Locate the cell with the specified text and output its (x, y) center coordinate. 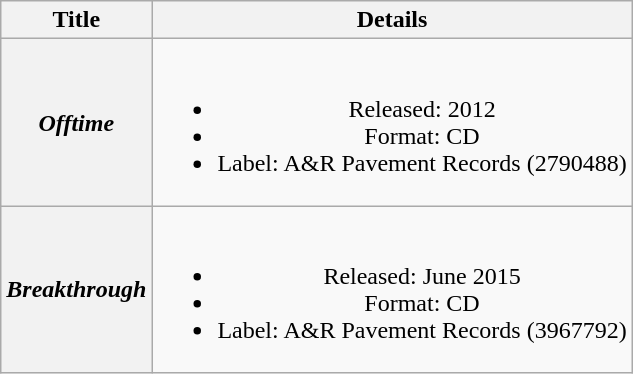
Released: 2012Format: CDLabel: A&R Pavement Records (2790488) (392, 122)
Details (392, 20)
Breakthrough (76, 290)
Title (76, 20)
Offtime (76, 122)
Released: June 2015Format: CDLabel: A&R Pavement Records (3967792) (392, 290)
